Return the [x, y] coordinate for the center point of the cell that contains the specified text.  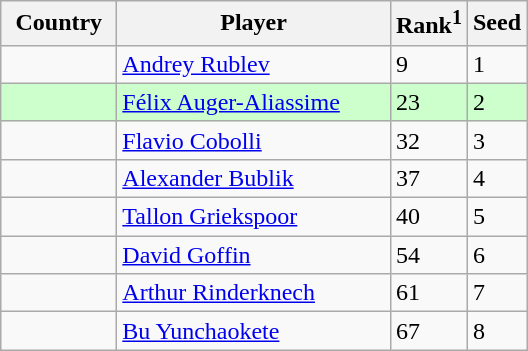
Tallon Griekspoor [254, 217]
7 [496, 293]
Seed [496, 24]
61 [428, 293]
8 [496, 331]
David Goffin [254, 255]
2 [496, 102]
40 [428, 217]
Rank1 [428, 24]
Bu Yunchaokete [254, 331]
54 [428, 255]
9 [428, 64]
23 [428, 102]
Flavio Cobolli [254, 140]
3 [496, 140]
Arthur Rinderknech [254, 293]
Player [254, 24]
5 [496, 217]
37 [428, 178]
Country [59, 24]
Alexander Bublik [254, 178]
Andrey Rublev [254, 64]
Félix Auger-Aliassime [254, 102]
32 [428, 140]
6 [496, 255]
1 [496, 64]
67 [428, 331]
4 [496, 178]
